From the cell containing the given text, extract its center point as (x, y) coordinate. 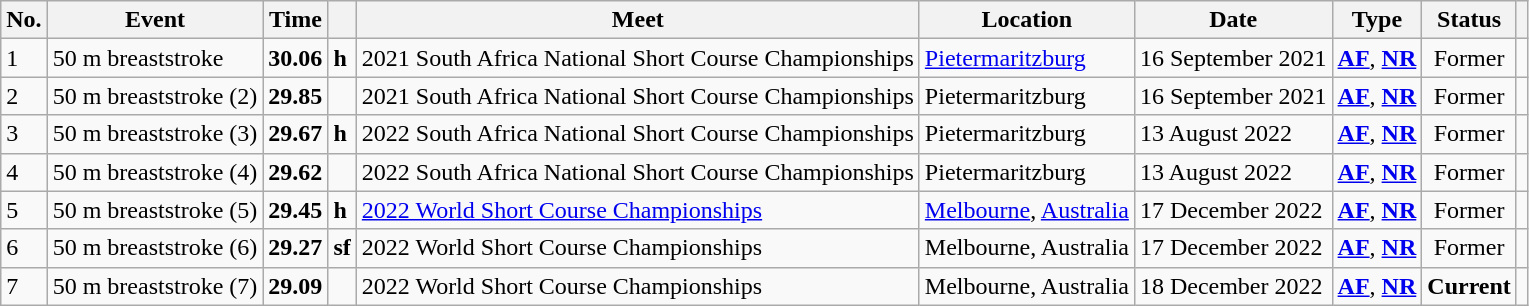
29.62 (296, 172)
29.45 (296, 210)
50 m breaststroke (5) (155, 210)
Location (1026, 20)
Type (1377, 20)
18 December 2022 (1233, 286)
29.67 (296, 134)
No. (24, 20)
3 (24, 134)
Date (1233, 20)
50 m breaststroke (3) (155, 134)
6 (24, 248)
Meet (638, 20)
50 m breaststroke (2) (155, 96)
50 m breaststroke (6) (155, 248)
30.06 (296, 58)
50 m breaststroke (155, 58)
7 (24, 286)
29.85 (296, 96)
50 m breaststroke (7) (155, 286)
29.27 (296, 248)
5 (24, 210)
Status (1470, 20)
Event (155, 20)
1 (24, 58)
2 (24, 96)
sf (342, 248)
Time (296, 20)
50 m breaststroke (4) (155, 172)
Current (1470, 286)
29.09 (296, 286)
4 (24, 172)
